Return the [x, y] coordinate for the center point of the cell that contains the specified text.  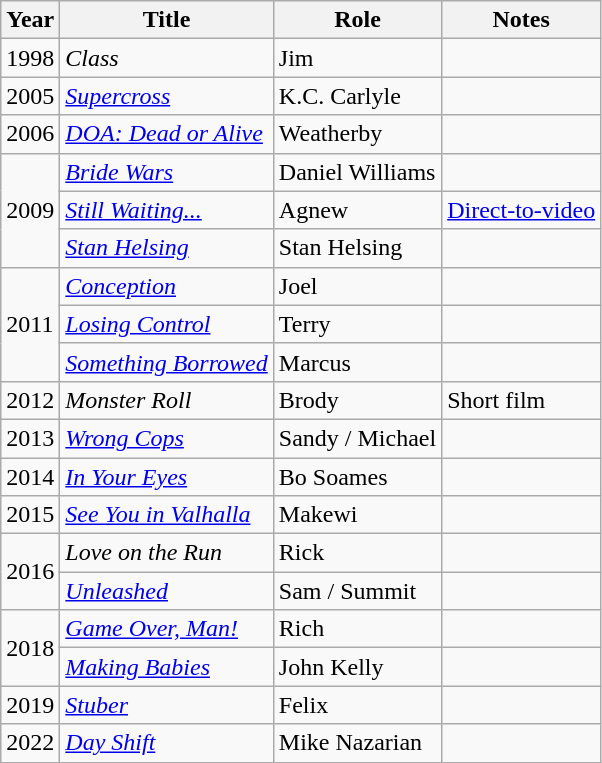
2009 [30, 210]
2013 [30, 438]
Marcus [357, 362]
2011 [30, 324]
2022 [30, 743]
Something Borrowed [166, 362]
Direct-to-video [522, 210]
Still Waiting... [166, 210]
Title [166, 20]
Rick [357, 553]
Notes [522, 20]
DOA: Dead or Alive [166, 134]
Losing Control [166, 324]
2018 [30, 648]
In Your Eyes [166, 477]
Love on the Run [166, 553]
2015 [30, 515]
Mike Nazarian [357, 743]
Class [166, 58]
Felix [357, 705]
Sam / Summit [357, 591]
Joel [357, 286]
Brody [357, 400]
Role [357, 20]
See You in Valhalla [166, 515]
2016 [30, 572]
Wrong Cops [166, 438]
Conception [166, 286]
2005 [30, 96]
Short film [522, 400]
Year [30, 20]
Day Shift [166, 743]
Sandy / Michael [357, 438]
Jim [357, 58]
Game Over, Man! [166, 629]
2006 [30, 134]
Stuber [166, 705]
Weatherby [357, 134]
K.C. Carlyle [357, 96]
2019 [30, 705]
Agnew [357, 210]
Bo Soames [357, 477]
Unleashed [166, 591]
John Kelly [357, 667]
Terry [357, 324]
Supercross [166, 96]
Making Babies [166, 667]
Monster Roll [166, 400]
Daniel Williams [357, 172]
2012 [30, 400]
Bride Wars [166, 172]
1998 [30, 58]
Makewi [357, 515]
Rich [357, 629]
2014 [30, 477]
